Determine the (x, y) coordinate at the center of the cell enclosing the given text.  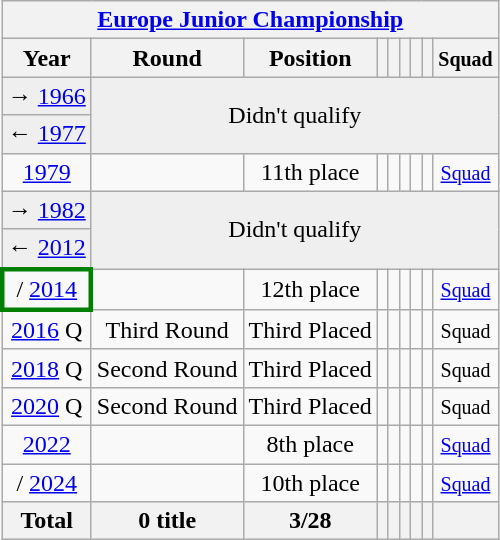
10th place (310, 483)
/ 2014 (46, 290)
Position (310, 58)
1979 (46, 172)
11th place (310, 172)
12th place (310, 290)
Year (46, 58)
Third Round (167, 330)
8th place (310, 444)
2016 Q (46, 330)
2020 Q (46, 406)
← 1977 (46, 134)
← 2012 (46, 249)
→ 1982 (46, 210)
0 title (167, 521)
3/28 (310, 521)
→ 1966 (46, 96)
2018 Q (46, 368)
/ 2024 (46, 483)
Round (167, 58)
Total (46, 521)
2022 (46, 444)
Europe Junior Championship (250, 20)
